Identify which cell holds the provided text, then report its [X, Y] central coordinate. 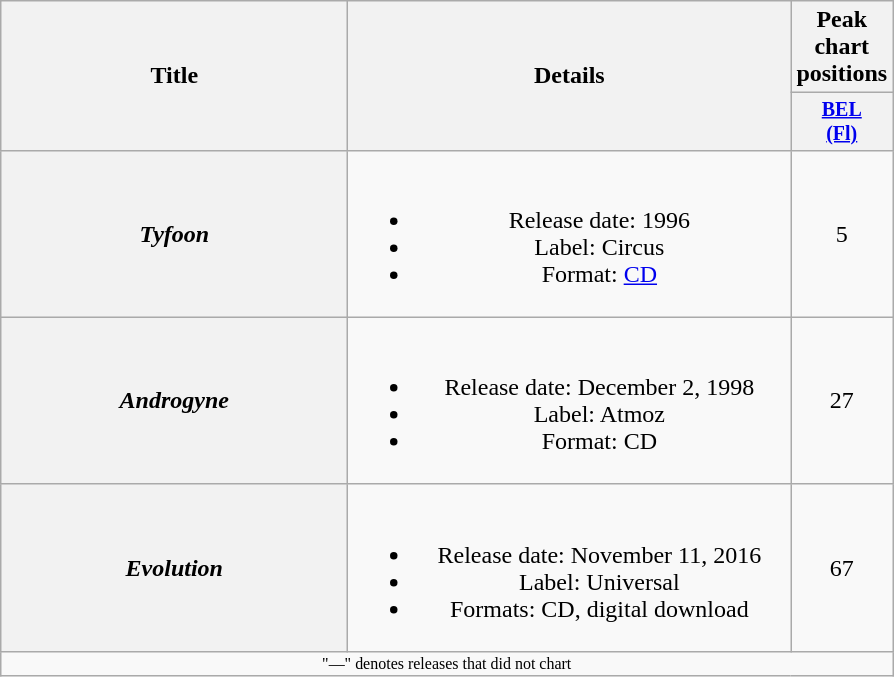
27 [842, 400]
Details [570, 76]
Release date: December 2, 1998Label: AtmozFormat: CD [570, 400]
Androgyne [174, 400]
Evolution [174, 568]
Release date: November 11, 2016Label: UniversalFormats: CD, digital download [570, 568]
Peak chart positions [842, 47]
BEL(Fl) [842, 122]
5 [842, 234]
Release date: 1996Label: CircusFormat: CD [570, 234]
Title [174, 76]
67 [842, 568]
"—" denotes releases that did not chart [447, 663]
Tyfoon [174, 234]
